For the text-containing cell, return its midpoint in [X, Y] coordinate format. 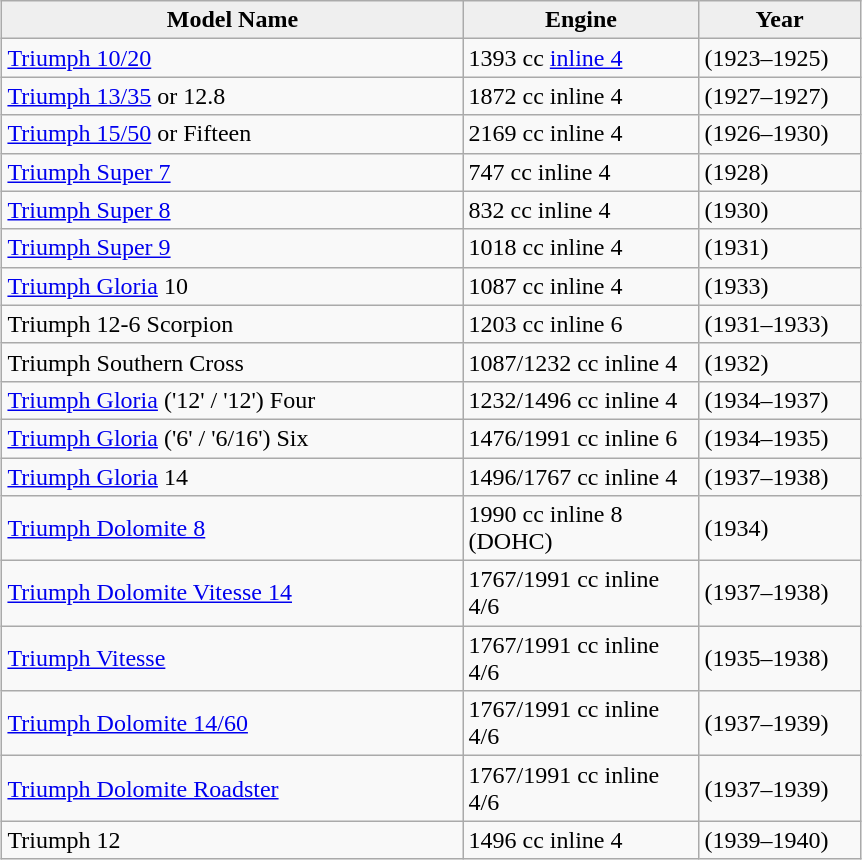
Triumph Gloria 14 [232, 477]
(1933) [780, 286]
(1926–1930) [780, 134]
Triumph 12 [232, 840]
Triumph Gloria ('6' / '6/16') Six [232, 438]
(1939–1940) [780, 840]
Triumph Vitesse [232, 658]
1087 cc inline 4 [581, 286]
Triumph Super 8 [232, 210]
(1935–1938) [780, 658]
832 cc inline 4 [581, 210]
(1923–1925) [780, 58]
Triumph Dolomite 8 [232, 528]
Triumph Dolomite Roadster [232, 788]
2169 cc inline 4 [581, 134]
(1931–1933) [780, 324]
1496 cc inline 4 [581, 840]
Triumph Dolomite Vitesse 14 [232, 594]
Triumph Southern Cross [232, 362]
Triumph Gloria 10 [232, 286]
747 cc inline 4 [581, 172]
Engine [581, 20]
Triumph 15/50 or Fifteen [232, 134]
Triumph Super 7 [232, 172]
1990 cc inline 8 (DOHC) [581, 528]
(1934) [780, 528]
Year [780, 20]
1496/1767 cc inline 4 [581, 477]
(1931) [780, 248]
1476/1991 cc inline 6 [581, 438]
1203 cc inline 6 [581, 324]
(1930) [780, 210]
Model Name [232, 20]
1393 cc inline 4 [581, 58]
1018 cc inline 4 [581, 248]
1087/1232 cc inline 4 [581, 362]
(1934–1935) [780, 438]
(1934–1937) [780, 400]
Triumph Dolomite 14/60 [232, 724]
1232/1496 cc inline 4 [581, 400]
Triumph 10/20 [232, 58]
Triumph 12-6 Scorpion [232, 324]
Triumph 13/35 or 12.8 [232, 96]
Triumph Gloria ('12' / '12') Four [232, 400]
Triumph Super 9 [232, 248]
1872 cc inline 4 [581, 96]
(1932) [780, 362]
(1928) [780, 172]
(1927–1927) [780, 96]
